Extract the (X, Y) coordinate from the center of the cell holding the provided text.  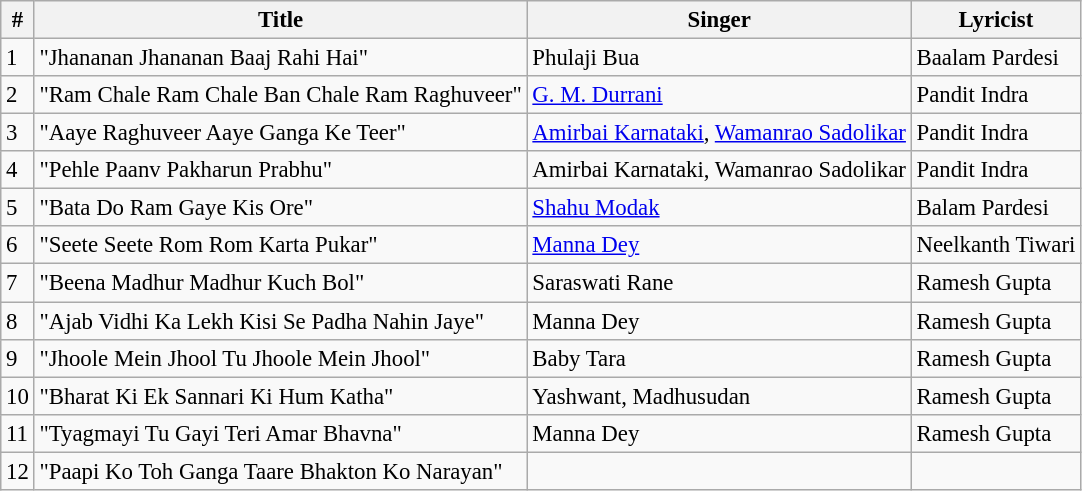
G. M. Durrani (719, 95)
Saraswati Rane (719, 283)
"Jhoole Mein Jhool Tu Jhoole Mein Jhool" (280, 358)
"Ajab Vidhi Ka Lekh Kisi Se Padha Nahin Jaye" (280, 321)
Lyricist (996, 20)
Baalam Pardesi (996, 58)
3 (18, 133)
# (18, 20)
"Paapi Ko Toh Ganga Taare Bhakton Ko Narayan" (280, 471)
Singer (719, 20)
Baby Tara (719, 358)
Shahu Modak (719, 208)
Title (280, 20)
7 (18, 283)
"Aaye Raghuveer Aaye Ganga Ke Teer" (280, 133)
8 (18, 321)
12 (18, 471)
Phulaji Bua (719, 58)
1 (18, 58)
"Bata Do Ram Gaye Kis Ore" (280, 208)
Neelkanth Tiwari (996, 245)
9 (18, 358)
"Tyagmayi Tu Gayi Teri Amar Bhavna" (280, 433)
"Pehle Paanv Pakharun Prabhu" (280, 170)
"Seete Seete Rom Rom Karta Pukar" (280, 245)
2 (18, 95)
6 (18, 245)
"Ram Chale Ram Chale Ban Chale Ram Raghuveer" (280, 95)
Yashwant, Madhusudan (719, 396)
4 (18, 170)
"Beena Madhur Madhur Kuch Bol" (280, 283)
11 (18, 433)
"Jhananan Jhananan Baaj Rahi Hai" (280, 58)
10 (18, 396)
5 (18, 208)
Balam Pardesi (996, 208)
"Bharat Ki Ek Sannari Ki Hum Katha" (280, 396)
